Output the (x, y) coordinate of the center of the cell containing the given text.  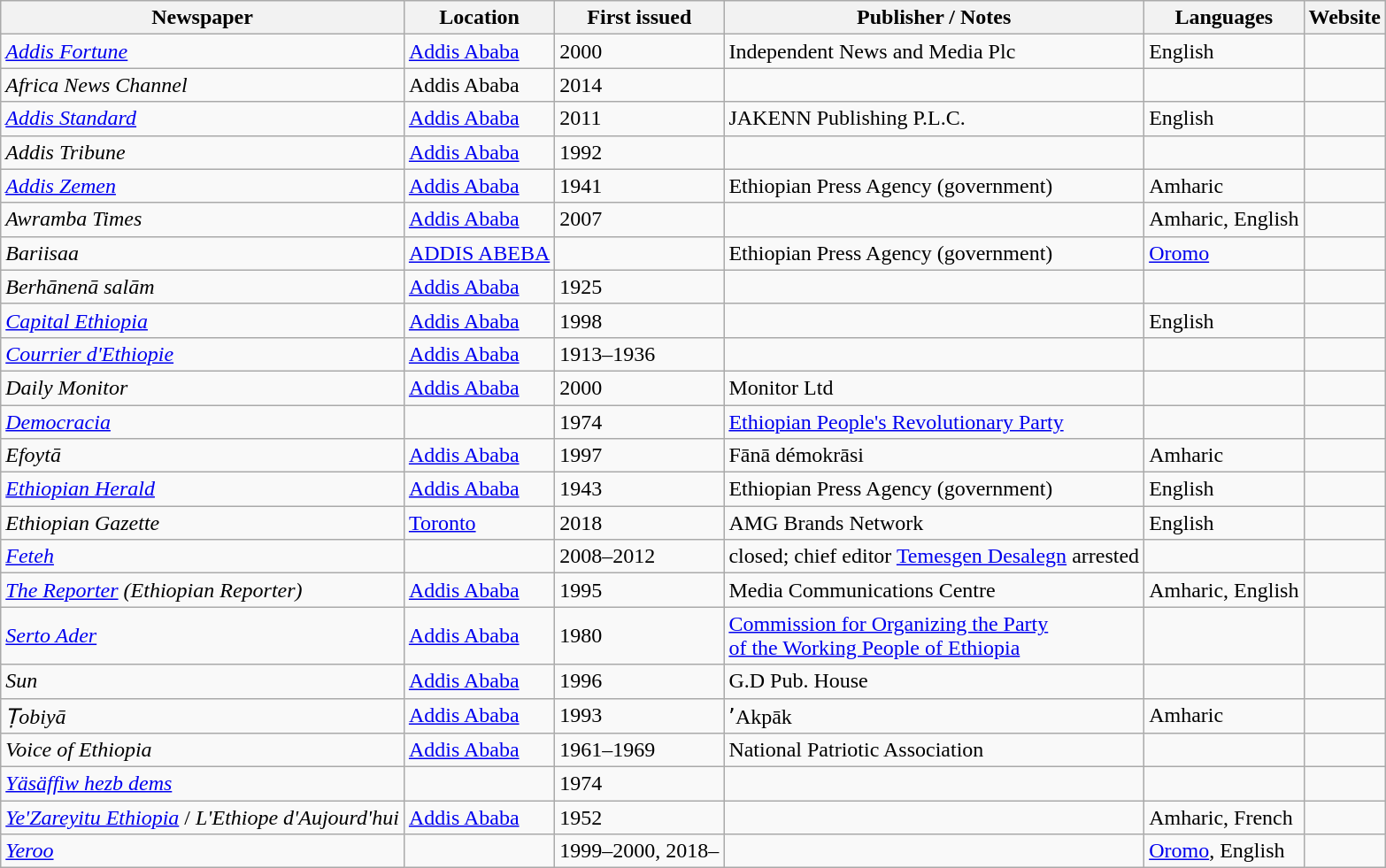
Efoytā (203, 456)
Ethiopian Gazette (203, 523)
1998 (639, 320)
2011 (639, 119)
National Patriotic Association (935, 750)
Capital Ethiopia (203, 320)
closed; chief editor Temesgen Desalegn arrested (935, 557)
1943 (639, 489)
Yeroo (203, 851)
Awramba Times (203, 219)
AMG Brands Network (935, 523)
Addis Tribune (203, 152)
2008–2012 (639, 557)
Website (1344, 18)
Bariisaa (203, 253)
Africa News Channel (203, 85)
1995 (639, 590)
Ethiopian Herald (203, 489)
1999–2000, 2018– (639, 851)
Democracia (203, 422)
Addis Fortune (203, 51)
Location (479, 18)
Toronto (479, 523)
Newspaper (203, 18)
1980 (639, 635)
Voice of Ethiopia (203, 750)
Commission for Organizing the Party of the Working People of Ethiopia (935, 635)
Independent News and Media Plc (935, 51)
1925 (639, 287)
The Reporter (Ethiopian Reporter) (203, 590)
Berhānenā salām (203, 287)
Oromo (1224, 253)
Monitor Ltd (935, 388)
Courrier d'Ethiopie (203, 354)
Serto Ader (203, 635)
First issued (639, 18)
2014 (639, 85)
1993 (639, 716)
Ethiopian People's Revolutionary Party (935, 422)
Ye'Zareyitu Ethiopia / L'Ethiope d'Aujourd'hui (203, 818)
ADDIS ABEBA (479, 253)
ʼAkpāk (935, 716)
Addis Standard (203, 119)
Media Communications Centre (935, 590)
1913–1936 (639, 354)
Addis Zemen (203, 186)
1996 (639, 681)
1992 (639, 152)
Oromo, English (1224, 851)
1941 (639, 186)
Fānā démokrāsi (935, 456)
Feteh (203, 557)
Daily Monitor (203, 388)
1961–1969 (639, 750)
2007 (639, 219)
Amharic, French (1224, 818)
1997 (639, 456)
JAKENN Publishing P.L.C. (935, 119)
1952 (639, 818)
Ṭobiyā (203, 716)
Languages (1224, 18)
Publisher / Notes (935, 18)
Yäsäffiw hezb dems (203, 784)
2018 (639, 523)
G.D Pub. House (935, 681)
Sun (203, 681)
